Extract the (x, y) coordinate from the center of the cell holding the provided text.  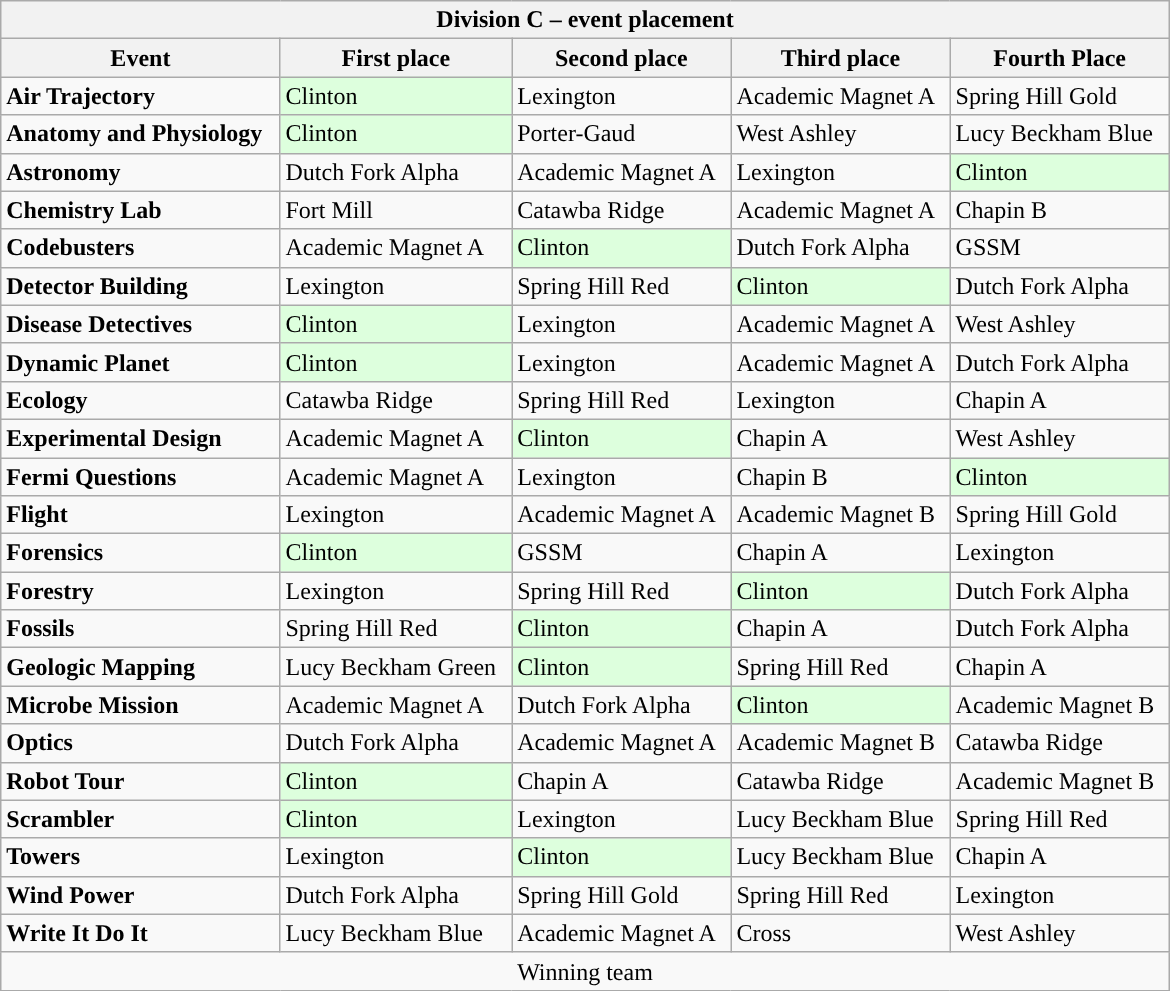
Write It Do It (140, 933)
Experimental Design (140, 438)
Division C – event placement (585, 20)
Detector Building (140, 286)
Fossils (140, 629)
Forensics (140, 553)
Event (140, 58)
Ecology (140, 400)
Wind Power (140, 895)
Third place (840, 58)
Anatomy and Physiology (140, 134)
Lucy Beckham Green (396, 667)
Towers (140, 857)
Winning team (585, 971)
Air Trajectory (140, 96)
Disease Detectives (140, 324)
Optics (140, 743)
Geologic Mapping (140, 667)
Chemistry Lab (140, 210)
Dynamic Planet (140, 362)
Porter-Gaud (622, 134)
Astronomy (140, 172)
Fort Mill (396, 210)
Flight (140, 515)
First place (396, 58)
Second place (622, 58)
Microbe Mission (140, 705)
Fermi Questions (140, 477)
Fourth Place (1060, 58)
Robot Tour (140, 781)
Forestry (140, 591)
Scrambler (140, 819)
Codebusters (140, 248)
Cross (840, 933)
